Pinpoint the cell where the given text exists, returning its (x, y) midpoint coordinate. 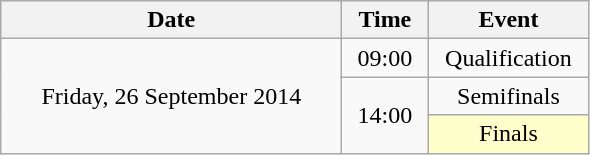
09:00 (385, 58)
Time (385, 20)
Semifinals (508, 96)
Event (508, 20)
Finals (508, 134)
Date (172, 20)
14:00 (385, 115)
Qualification (508, 58)
Friday, 26 September 2014 (172, 96)
